Capture the cell that displays the provided text and extract its (X, Y) central coordinate. 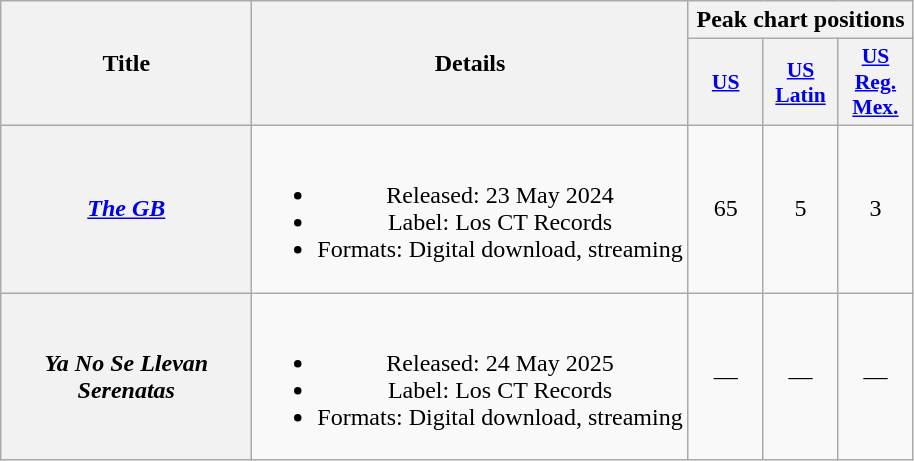
US (726, 82)
65 (726, 208)
Details (470, 64)
Released: 23 May 2024Label: Los CT RecordsFormats: Digital download, streaming (470, 208)
5 (800, 208)
USLatin (800, 82)
Released: 24 May 2025Label: Los CT RecordsFormats: Digital download, streaming (470, 376)
Ya No Se Llevan Serenatas (126, 376)
3 (876, 208)
Title (126, 64)
Peak chart positions (800, 20)
The GB (126, 208)
USReg.Mex. (876, 82)
